Search for the cell housing the specified text and yield its [x, y] center coordinate. 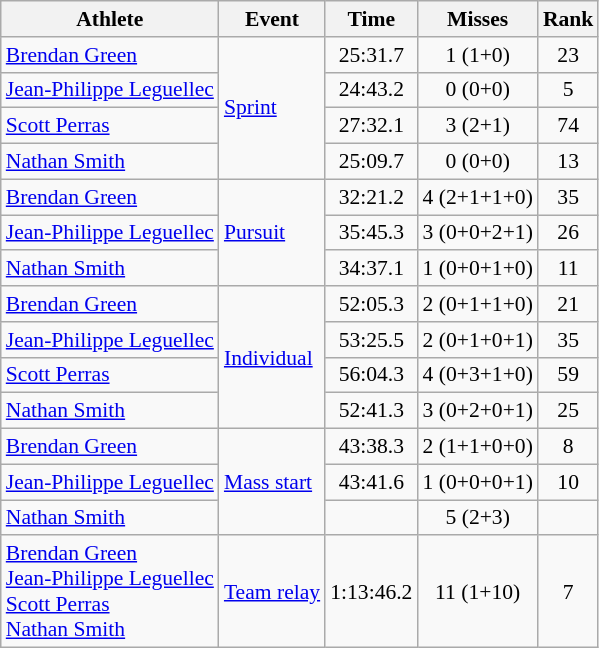
1 (1+0) [477, 55]
1 (0+0+1+0) [477, 269]
74 [568, 126]
43:38.3 [371, 447]
1:13:46.2 [371, 592]
Athlete [110, 19]
8 [568, 447]
Rank [568, 19]
Misses [477, 19]
Pursuit [272, 232]
2 (1+1+0+0) [477, 447]
24:43.2 [371, 90]
5 [568, 90]
27:32.1 [371, 126]
32:21.2 [371, 197]
Individual [272, 357]
2 (0+1+0+1) [477, 340]
23 [568, 55]
10 [568, 482]
11 [568, 269]
11 (1+10) [477, 592]
26 [568, 233]
1 (0+0+0+1) [477, 482]
34:37.1 [371, 269]
21 [568, 304]
3 (0+0+2+1) [477, 233]
4 (0+3+1+0) [477, 375]
3 (0+2+0+1) [477, 411]
Time [371, 19]
56:04.3 [371, 375]
5 (2+3) [477, 518]
Mass start [272, 482]
13 [568, 162]
Sprint [272, 108]
25 [568, 411]
25:31.7 [371, 55]
7 [568, 592]
59 [568, 375]
53:25.5 [371, 340]
25:09.7 [371, 162]
4 (2+1+1+0) [477, 197]
52:05.3 [371, 304]
2 (0+1+1+0) [477, 304]
35:45.3 [371, 233]
Team relay [272, 592]
Event [272, 19]
3 (2+1) [477, 126]
Brendan GreenJean-Philippe LeguellecScott PerrasNathan Smith [110, 592]
52:41.3 [371, 411]
43:41.6 [371, 482]
